Return [X, Y] of the center of cell containing provided text 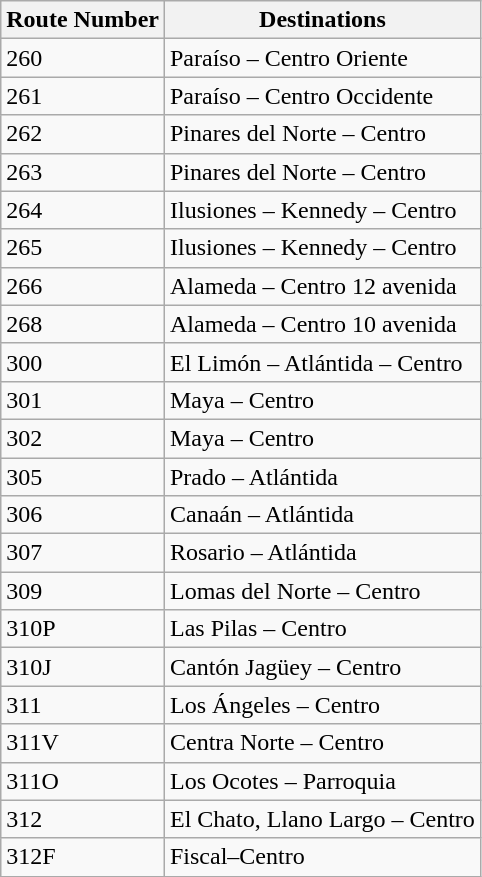
268 [83, 324]
Lomas del Norte – Centro [322, 591]
310P [83, 629]
306 [83, 515]
309 [83, 591]
310J [83, 667]
Rosario – Atlántida [322, 553]
Prado – Atlántida [322, 477]
Route Number [83, 20]
265 [83, 248]
Centra Norte – Centro [322, 743]
263 [83, 172]
El Chato, Llano Largo – Centro [322, 819]
300 [83, 362]
312 [83, 819]
311V [83, 743]
311 [83, 705]
301 [83, 400]
261 [83, 96]
Paraíso – Centro Oriente [322, 58]
Fiscal–Centro [322, 857]
Los Ocotes – Parroquia [322, 781]
262 [83, 134]
Destinations [322, 20]
264 [83, 210]
Canaán – Atlántida [322, 515]
El Limón – Atlántida – Centro [322, 362]
Los Ángeles – Centro [322, 705]
305 [83, 477]
307 [83, 553]
Cantón Jagüey – Centro [322, 667]
Paraíso – Centro Occidente [322, 96]
260 [83, 58]
311O [83, 781]
312F [83, 857]
302 [83, 438]
Alameda – Centro 12 avenida [322, 286]
Las Pilas – Centro [322, 629]
Alameda – Centro 10 avenida [322, 324]
266 [83, 286]
